From the cell containing the given text, extract its center point as (x, y) coordinate. 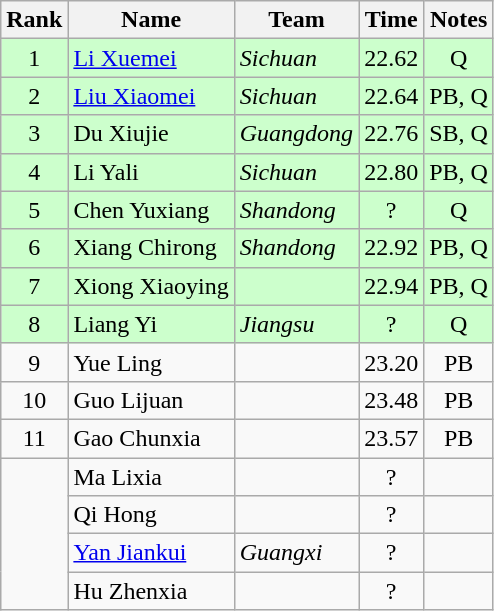
Qi Hong (151, 515)
11 (34, 438)
22.62 (392, 58)
Name (151, 20)
Time (392, 20)
Li Yali (151, 172)
6 (34, 248)
Team (296, 20)
Guo Lijuan (151, 400)
23.48 (392, 400)
Rank (34, 20)
4 (34, 172)
Ma Lixia (151, 477)
Guangdong (296, 134)
9 (34, 362)
22.76 (392, 134)
8 (34, 324)
7 (34, 286)
Notes (459, 20)
Yue Ling (151, 362)
5 (34, 210)
Liang Yi (151, 324)
Du Xiujie (151, 134)
23.57 (392, 438)
Liu Xiaomei (151, 96)
Jiangsu (296, 324)
22.94 (392, 286)
Hu Zhenxia (151, 591)
Li Xuemei (151, 58)
23.20 (392, 362)
Xiong Xiaoying (151, 286)
22.64 (392, 96)
Yan Jiankui (151, 553)
2 (34, 96)
Gao Chunxia (151, 438)
10 (34, 400)
Guangxi (296, 553)
1 (34, 58)
Chen Yuxiang (151, 210)
22.80 (392, 172)
SB, Q (459, 134)
3 (34, 134)
Xiang Chirong (151, 248)
22.92 (392, 248)
